Return the [x, y] coordinate for the center point of the cell that contains the specified text.  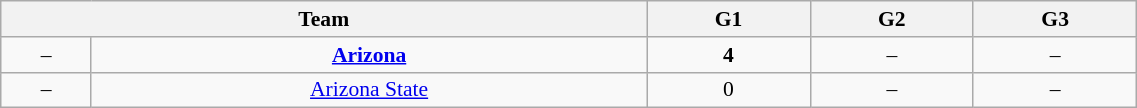
G3 [1054, 19]
0 [728, 90]
Arizona [368, 55]
Team [324, 19]
G1 [728, 19]
G2 [892, 19]
Arizona State [368, 90]
4 [728, 55]
